Provide the [x, y] coordinate of the cell's center where the given text is located.  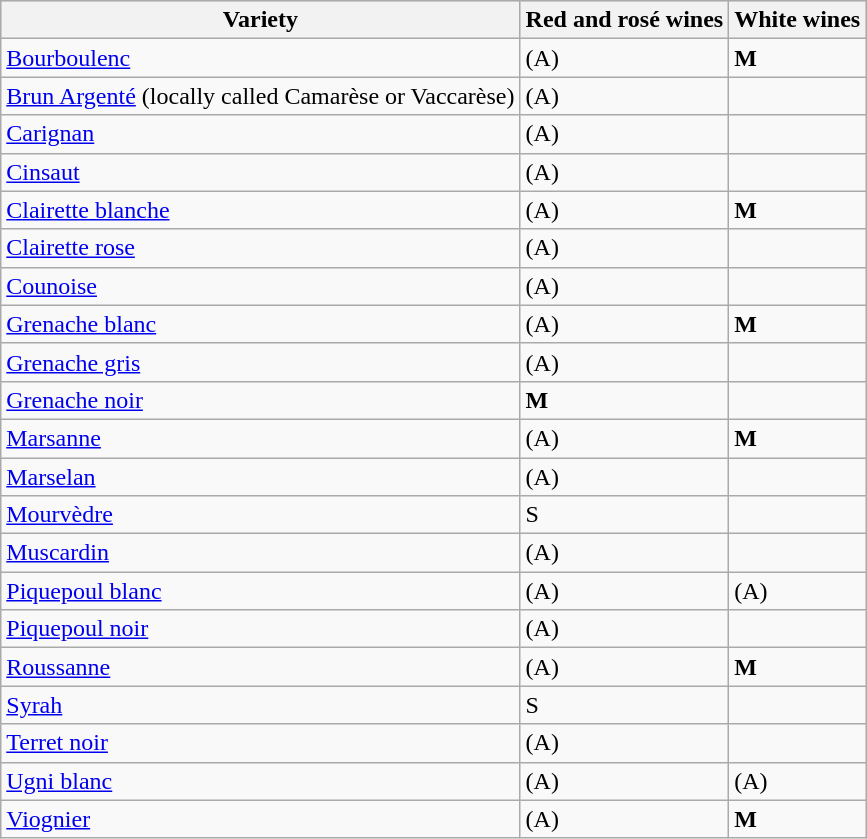
Piquepoul blanc [260, 591]
Brun Argenté (locally called Camarèse or Vaccarèse) [260, 96]
Marselan [260, 477]
Cinsaut [260, 172]
Grenache noir [260, 400]
Carignan [260, 134]
Muscardin [260, 553]
Counoise [260, 286]
White wines [798, 20]
Grenache gris [260, 362]
Ugni blanc [260, 781]
Clairette rose [260, 248]
Grenache blanc [260, 324]
Clairette blanche [260, 210]
Red and rosé wines [624, 20]
Marsanne [260, 438]
Variety [260, 20]
Piquepoul noir [260, 629]
Viognier [260, 819]
Bourboulenc [260, 58]
Mourvèdre [260, 515]
Syrah [260, 705]
Roussanne [260, 667]
Terret noir [260, 743]
